For the text-containing cell, return its midpoint in [X, Y] coordinate format. 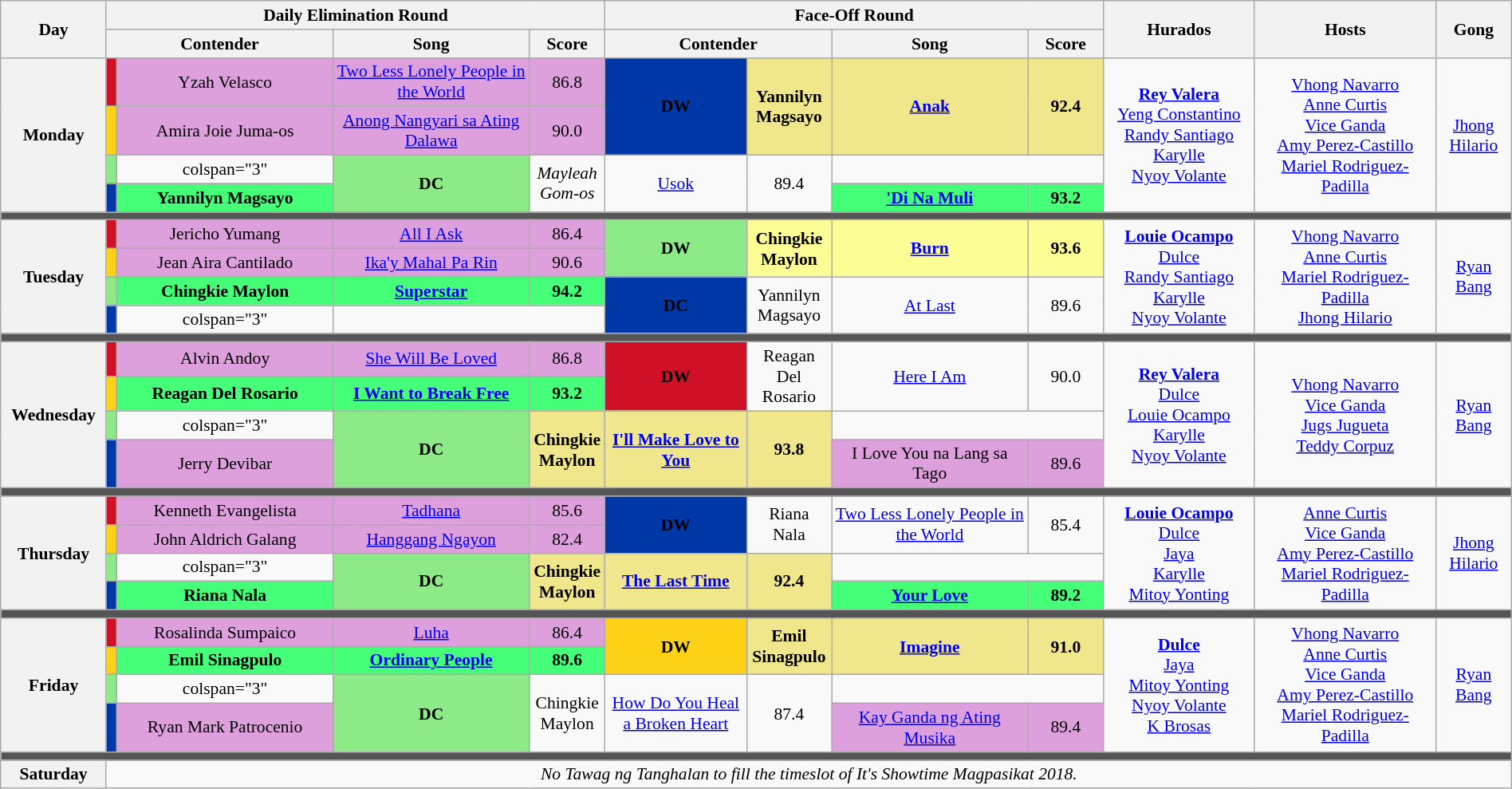
Mayleah Gom-os [568, 183]
Yzah Velasco [225, 81]
Alvin Andoy [225, 359]
The Last Time [676, 581]
Daily Elimination Round [356, 15]
Rey ValeraDulceLouie OcampoKarylleNyoy Volante [1179, 415]
Wednesday [54, 415]
Kay Ganda ng Ating Musika [930, 728]
Anne CurtisVice GandaAmy Perez-CastilloMariel Rodriguez-Padilla [1345, 553]
93.8 [789, 450]
89.2 [1065, 596]
Imagine [930, 646]
Day [54, 29]
Here I Am [930, 377]
All I Ask [431, 235]
Thursday [54, 553]
Ordinary People [431, 661]
Hosts [1345, 29]
No Tawag ng Tanghalan to fill the timeslot of It's Showtime Magpasikat 2018. [809, 775]
John Aldrich Galang [225, 539]
Rosalinda Sumpaico [225, 633]
I Want to Break Free [431, 394]
DulceJayaMitoy YontingNyoy VolanteK Brosas [1179, 685]
93.6 [1065, 249]
How Do You Heal a Broken Heart [676, 713]
Usok [676, 183]
Face-Off Round [855, 15]
Rey ValeraYeng ConstantinoRandy SantiagoKarylleNyoy Volante [1179, 135]
Anak [930, 106]
82.4 [568, 539]
Your Love [930, 596]
Superstar [431, 291]
Vhong NavarroVice GandaJugs JuguetaTeddy Corpuz [1345, 415]
Louie OcampoDulceRandy SantiagoKarylleNyoy Volante [1179, 277]
90.6 [568, 263]
I'll Make Love to You [676, 450]
87.4 [789, 713]
Louie OcampoDulceJayaKarylleMitoy Yonting [1179, 553]
'Di Na Muli [930, 198]
Luha [431, 633]
Jericho Yumang [225, 235]
At Last [930, 305]
85.4 [1065, 525]
Ryan Mark Patrocenio [225, 728]
85.6 [568, 511]
91.0 [1065, 646]
94.2 [568, 291]
Anong Nangyari sa Ating Dalawa [431, 131]
She Will Be Loved [431, 359]
Jean Aira Cantilado [225, 263]
Friday [54, 685]
Amira Joie Juma-os [225, 131]
I Love You na Lang sa Tago [930, 464]
Jerry Devibar [225, 464]
Saturday [54, 775]
Ika'y Mahal Pa Rin [431, 263]
Tadhana [431, 511]
Hurados [1179, 29]
Monday [54, 135]
Kenneth Evangelista [225, 511]
Hanggang Ngayon [431, 539]
Tuesday [54, 277]
Vhong NavarroAnne CurtisMariel Rodriguez-PadillaJhong Hilario [1345, 277]
Burn [930, 249]
Gong [1474, 29]
